Scan for the cell matching the given text and deliver its (x, y) coordinate at center. 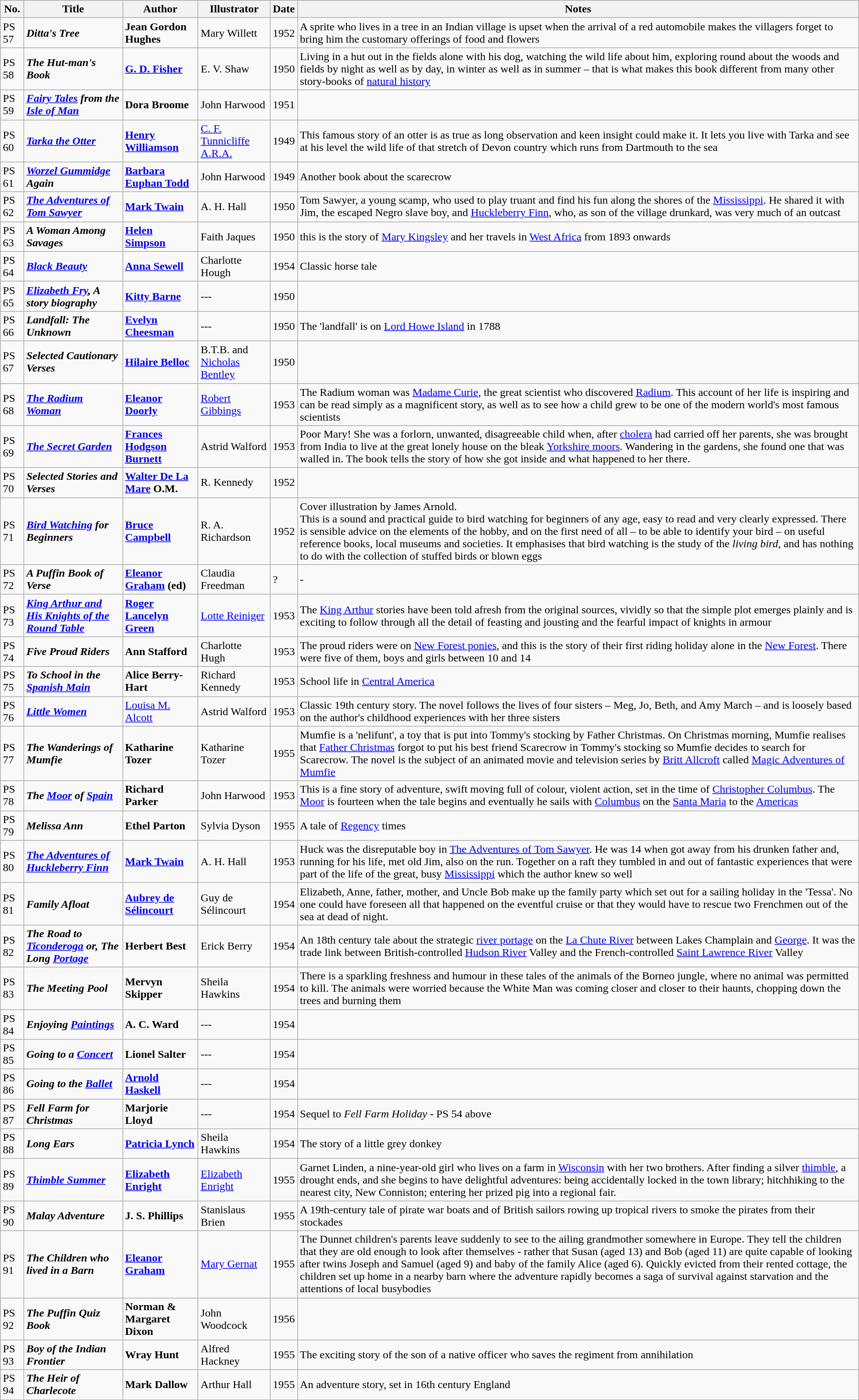
PS 71 (12, 531)
The Puffin Quiz Book (73, 1319)
Helen Simpson (161, 237)
Selected Cautionary Verses (73, 362)
Thimble Summer (73, 1180)
Enjoying Paintings (73, 1024)
Another book about the scarecrow (578, 177)
Barbara Euphan Todd (161, 177)
PS 77 (12, 753)
Alice Berry-Hart (161, 682)
School life in Central America (578, 682)
PS 67 (12, 362)
The Children who lived in a Barn (73, 1264)
The Adventures of Huckleberry Finn (73, 861)
Date (284, 9)
PS 74 (12, 651)
PS 76 (12, 711)
PS 70 (12, 483)
Wray Hunt (161, 1355)
No. (12, 9)
Patricia Lynch (161, 1144)
J. S. Phillips (161, 1216)
The Adventures of Tom Sawyer (73, 206)
Going to a Concert (73, 1054)
John Woodcock (234, 1319)
Richard Parker (161, 795)
A Woman Among Savages (73, 237)
Lionel Salter (161, 1054)
The story of a little grey donkey (578, 1144)
1956 (284, 1319)
PS 57 (12, 33)
Tarka the Otter (73, 141)
PS 69 (12, 447)
Eleanor Doorly (161, 405)
The Meeting Pool (73, 988)
Selected Stories and Verses (73, 483)
Lotte Reiniger (234, 616)
Sequel to Fell Farm Holiday - PS 54 above (578, 1114)
E. V. Shaw (234, 69)
Bruce Campbell (161, 531)
The Heir of Charlecote (73, 1384)
Charlotte Hough (234, 266)
PS 90 (12, 1216)
PS 62 (12, 206)
Fell Farm for Christmas (73, 1114)
Boy of the Indian Frontier (73, 1355)
Evelyn Cheesman (161, 326)
PS 61 (12, 177)
Jean Gordon Hughes (161, 33)
Ann Stafford (161, 651)
Landfall: The Unknown (73, 326)
Arnold Haskell (161, 1084)
To School in the Spanish Main (73, 682)
PS 73 (12, 616)
Eleanor Graham (161, 1264)
Classic horse tale (578, 266)
An adventure story, set in 16th century England (578, 1384)
PS 68 (12, 405)
Louisa M. Alcott (161, 711)
G. D. Fisher (161, 69)
Roger Lancelyn Green (161, 616)
The Hut-man's Book (73, 69)
A tale of Regency times (578, 826)
PS 82 (12, 946)
PS 65 (12, 296)
The Road to Ticonderoga or, The Long Portage (73, 946)
PS 72 (12, 580)
Mary Gernat (234, 1264)
Little Women (73, 711)
The Secret Garden (73, 447)
A. C. Ward (161, 1024)
Mark Dallow (161, 1384)
Charlotte Hugh (234, 651)
Title (73, 9)
PS 63 (12, 237)
A 19th-century tale of pirate war boats and of British sailors rowing up tropical rivers to smoke the pirates from their stockades (578, 1216)
PS 89 (12, 1180)
Ditta's Tree (73, 33)
King Arthur and His Knights of the Round Table (73, 616)
Robert Gibbings (234, 405)
Erick Berry (234, 946)
Anna Sewell (161, 266)
Henry Williamson (161, 141)
Aubrey de Sélincourt (161, 904)
Guy de Sélincourt (234, 904)
PS 88 (12, 1144)
Kitty Barne (161, 296)
this is the story of Mary Kingsley and her travels in West Africa from 1893 onwards (578, 237)
Norman & Margaret Dixon (161, 1319)
PS 60 (12, 141)
Herbert Best (161, 946)
PS 86 (12, 1084)
PS 83 (12, 988)
PS 58 (12, 69)
Faith Jaques (234, 237)
R. Kennedy (234, 483)
Sylvia Dyson (234, 826)
C. F. Tunnicliffe A.R.A. (234, 141)
PS 75 (12, 682)
Walter De La Mare O.M. (161, 483)
Elizabeth Fry, A story biography (73, 296)
Alfred Hackney (234, 1355)
Five Proud Riders (73, 651)
? (284, 580)
Melissa Ann (73, 826)
PS 80 (12, 861)
PS 85 (12, 1054)
Illustrator (234, 9)
Claudia Freedman (234, 580)
1951 (284, 105)
Stanislaus Brien (234, 1216)
R. A. Richardson (234, 531)
PS 91 (12, 1264)
Notes (578, 9)
The 'landfall' is on Lord Howe Island in 1788 (578, 326)
The exciting story of the son of a native officer who saves the regiment from annihilation (578, 1355)
PS 84 (12, 1024)
Long Ears (73, 1144)
PS 87 (12, 1114)
Malay Adventure (73, 1216)
PS 59 (12, 105)
Eleanor Graham (ed) (161, 580)
Mervyn Skipper (161, 988)
Richard Kennedy (234, 682)
Bird Watching for Beginners (73, 531)
B.T.B. and Nicholas Bentley (234, 362)
Black Beauty (73, 266)
Marjorie Lloyd (161, 1114)
The Moor of Spain (73, 795)
PS 92 (12, 1319)
Ethel Parton (161, 826)
Hilaire Belloc (161, 362)
Arthur Hall (234, 1384)
PS 66 (12, 326)
Family Afloat (73, 904)
Author (161, 9)
Going to the Ballet (73, 1084)
Frances Hodgson Burnett (161, 447)
Worzel Gummidge Again (73, 177)
PS 93 (12, 1355)
The Radium Woman (73, 405)
PS 94 (12, 1384)
PS 78 (12, 795)
PS 81 (12, 904)
- (578, 580)
PS 64 (12, 266)
A Puffin Book of Verse (73, 580)
Mary Willett (234, 33)
PS 79 (12, 826)
The Wanderings of Mumfie (73, 753)
Dora Broome (161, 105)
Fairy Tales from the Isle of Man (73, 105)
